Search for the cell housing the specified text and yield its [X, Y] center coordinate. 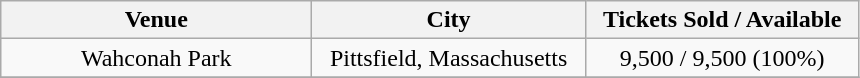
Tickets Sold / Available [722, 20]
City [449, 20]
Wahconah Park [156, 58]
9,500 / 9,500 (100%) [722, 58]
Venue [156, 20]
Pittsfield, Massachusetts [449, 58]
